From the cell containing the given text, extract its center point as [x, y] coordinate. 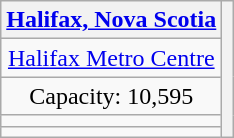
Halifax, Nova Scotia [112, 20]
Halifax Metro Centre [112, 58]
Capacity: 10,595 [112, 96]
